Determine the (X, Y) coordinate at the center of the cell enclosing the given text.  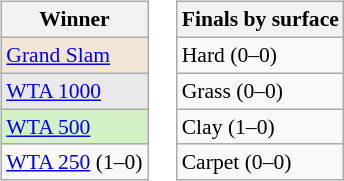
Grand Slam (74, 55)
Clay (1–0) (260, 127)
WTA 250 (1–0) (74, 162)
WTA 500 (74, 127)
WTA 1000 (74, 91)
Winner (74, 20)
Carpet (0–0) (260, 162)
Hard (0–0) (260, 55)
Grass (0–0) (260, 91)
Finals by surface (260, 20)
